Pinpoint the cell where the given text exists, returning its (x, y) midpoint coordinate. 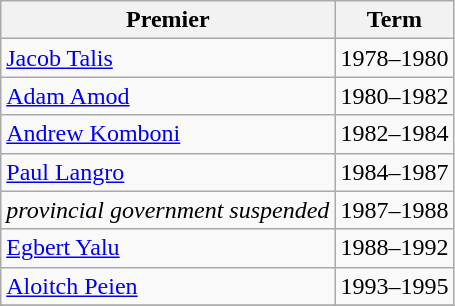
1984–1987 (394, 172)
Paul Langro (168, 172)
1980–1982 (394, 96)
Term (394, 20)
1993–1995 (394, 286)
Aloitch Peien (168, 286)
Egbert Yalu (168, 248)
1987–1988 (394, 210)
Jacob Talis (168, 58)
Adam Amod (168, 96)
Andrew Komboni (168, 134)
provincial government suspended (168, 210)
1982–1984 (394, 134)
Premier (168, 20)
1988–1992 (394, 248)
1978–1980 (394, 58)
